For the text-containing cell, return its midpoint in [x, y] coordinate format. 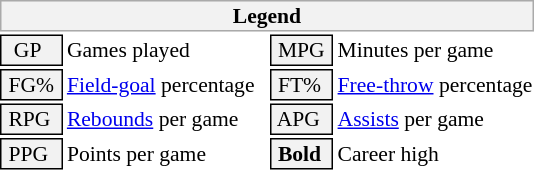
Assists per game [435, 120]
Minutes per game [435, 50]
PPG [31, 154]
Legend [267, 16]
Games played [166, 50]
Career high [435, 154]
Field-goal percentage [166, 85]
APG [302, 120]
Points per game [166, 154]
Free-throw percentage [435, 85]
GP [31, 50]
MPG [302, 50]
RPG [31, 120]
FT% [302, 85]
Rebounds per game [166, 120]
FG% [31, 85]
Bold [302, 154]
